Extract the (X, Y) coordinate from the center of the cell holding the provided text.  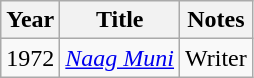
Notes (216, 20)
1972 (30, 58)
Year (30, 20)
Title (120, 20)
Naag Muni (120, 58)
Writer (216, 58)
